Provide the [x, y] coordinate of the cell's center where the given text is located.  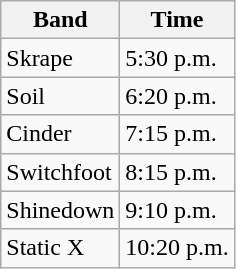
Soil [60, 96]
10:20 p.m. [177, 248]
Cinder [60, 134]
Switchfoot [60, 172]
Skrape [60, 58]
Band [60, 20]
Time [177, 20]
9:10 p.m. [177, 210]
8:15 p.m. [177, 172]
6:20 p.m. [177, 96]
5:30 p.m. [177, 58]
Shinedown [60, 210]
Static X [60, 248]
7:15 p.m. [177, 134]
